Extract the (X, Y) coordinate from the center of the cell holding the provided text.  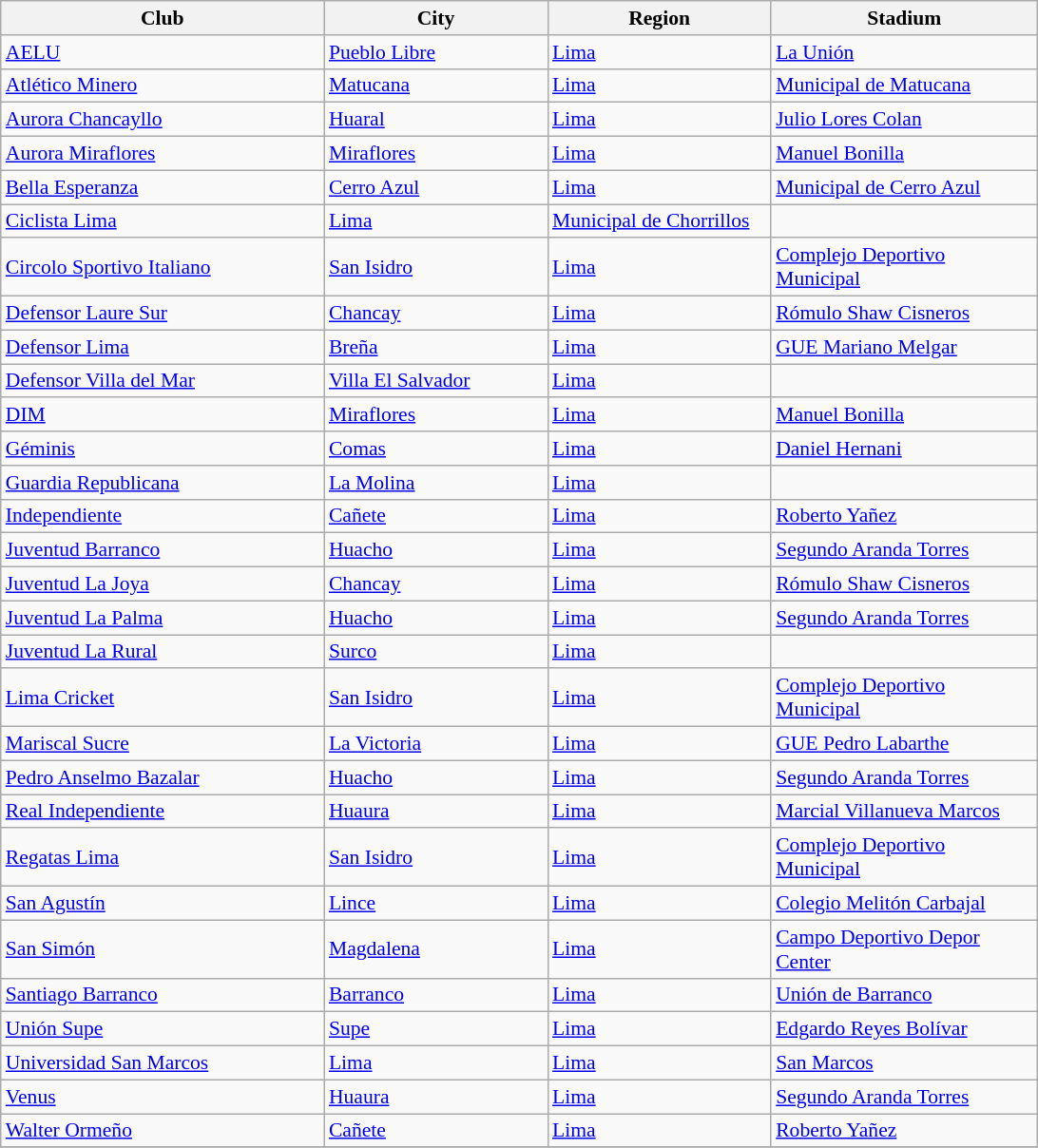
Defensor Laure Sur (163, 314)
Municipal de Cerro Azul (904, 187)
Marcial Villanueva Marcos (904, 812)
GUE Mariano Melgar (904, 347)
Lima Cricket (163, 698)
Daniel Hernani (904, 449)
Region (660, 18)
Santiago Barranco (163, 995)
Juventud La Palma (163, 618)
Defensor Villa del Mar (163, 381)
Juventud Barranco (163, 550)
Breña (435, 347)
Campo Deportivo Depor Center (904, 948)
GUE Pedro Labarthe (904, 744)
San Simón (163, 948)
Edgardo Reyes Bolívar (904, 1029)
San Marcos (904, 1063)
Guardia Republicana (163, 483)
Universidad San Marcos (163, 1063)
Mariscal Sucre (163, 744)
Unión Supe (163, 1029)
Municipal de Chorrillos (660, 221)
Pedro Anselmo Bazalar (163, 777)
Villa El Salvador (435, 381)
Club (163, 18)
La Molina (435, 483)
Géminis (163, 449)
La Victoria (435, 744)
Venus (163, 1097)
San Agustín (163, 904)
Defensor Lima (163, 347)
Barranco (435, 995)
Aurora Miraflores (163, 154)
Julio Lores Colan (904, 120)
Cerro Azul (435, 187)
Circolo Sportivo Italiano (163, 268)
Real Independiente (163, 812)
City (435, 18)
Stadium (904, 18)
Colegio Melitón Carbajal (904, 904)
Walter Ormeño (163, 1131)
Municipal de Matucana (904, 86)
Comas (435, 449)
Unión de Barranco (904, 995)
AELU (163, 52)
Bella Esperanza (163, 187)
Juventud La Rural (163, 652)
Lince (435, 904)
DIM (163, 415)
Supe (435, 1029)
La Unión (904, 52)
Pueblo Libre (435, 52)
Regatas Lima (163, 857)
Ciclista Lima (163, 221)
Surco (435, 652)
Independiente (163, 516)
Matucana (435, 86)
Magdalena (435, 948)
Aurora Chancayllo (163, 120)
Huaral (435, 120)
Juventud La Joya (163, 584)
Atlético Minero (163, 86)
